Scan for the cell matching the given text and deliver its [x, y] coordinate at center. 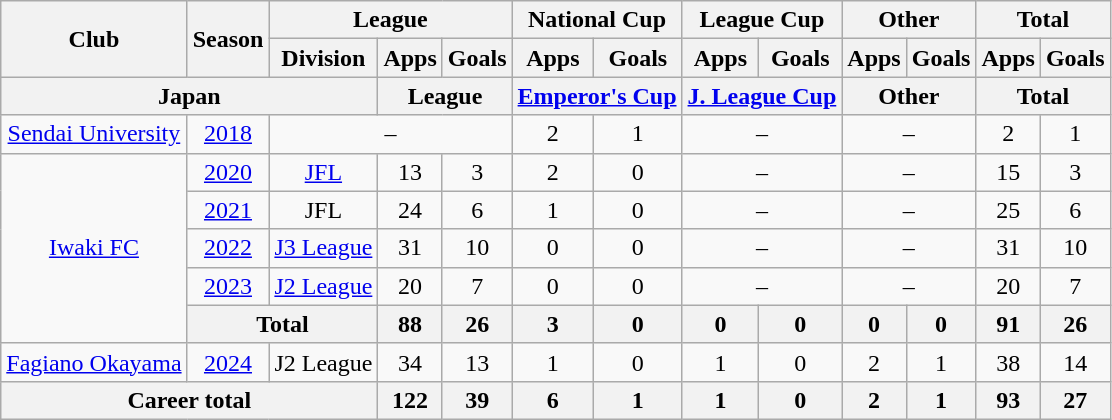
Career total [190, 400]
91 [1008, 324]
National Cup [597, 20]
Fagiano Okayama [94, 362]
2021 [228, 210]
J3 League [324, 248]
2024 [228, 362]
14 [1075, 362]
15 [1008, 172]
24 [410, 210]
Club [94, 39]
Emperor's Cup [597, 96]
2020 [228, 172]
Division [324, 58]
J. League Cup [762, 96]
2018 [228, 134]
League Cup [762, 20]
88 [410, 324]
Japan [190, 96]
Iwaki FC [94, 248]
34 [410, 362]
Sendai University [94, 134]
25 [1008, 210]
2022 [228, 248]
38 [1008, 362]
93 [1008, 400]
27 [1075, 400]
2023 [228, 286]
Season [228, 39]
122 [410, 400]
39 [477, 400]
